Provide the (X, Y) coordinate of the cell's center where the given text is located.  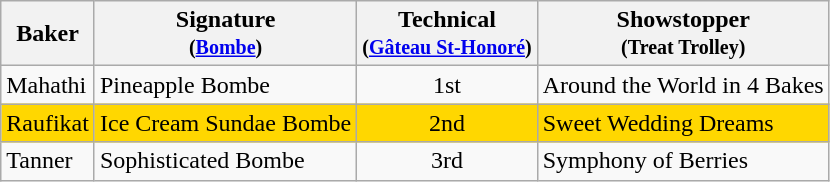
Signature(Bombe) (225, 34)
Raufikat (48, 123)
Showstopper(Treat Trolley) (683, 34)
Mahathi (48, 85)
Symphony of Berries (683, 161)
Ice Cream Sundae Bombe (225, 123)
Sophisticated Bombe (225, 161)
1st (447, 85)
Baker (48, 34)
Sweet Wedding Dreams (683, 123)
3rd (447, 161)
Around the World in 4 Bakes (683, 85)
2nd (447, 123)
Technical(Gâteau St-Honoré) (447, 34)
Tanner (48, 161)
Pineapple Bombe (225, 85)
